Pinpoint the cell where the given text exists, returning its [X, Y] midpoint coordinate. 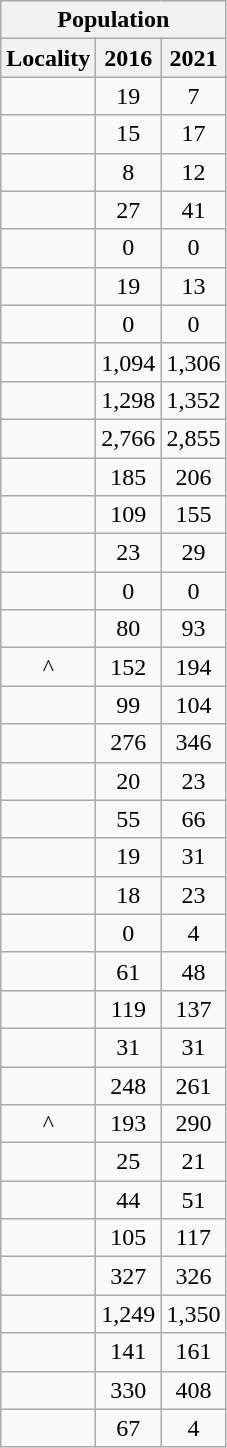
155 [194, 515]
2,766 [128, 438]
29 [194, 553]
13 [194, 286]
1,352 [194, 400]
8 [128, 172]
1,298 [128, 400]
Population [114, 20]
152 [128, 667]
109 [128, 515]
2,855 [194, 438]
93 [194, 629]
261 [194, 1085]
20 [128, 781]
7 [194, 96]
15 [128, 134]
1,350 [194, 1314]
194 [194, 667]
51 [194, 1200]
2016 [128, 58]
18 [128, 895]
48 [194, 971]
276 [128, 743]
61 [128, 971]
80 [128, 629]
105 [128, 1238]
67 [128, 1428]
41 [194, 210]
326 [194, 1276]
Locality [48, 58]
66 [194, 819]
104 [194, 705]
1,094 [128, 362]
55 [128, 819]
12 [194, 172]
137 [194, 1009]
330 [128, 1390]
25 [128, 1162]
193 [128, 1124]
99 [128, 705]
27 [128, 210]
21 [194, 1162]
2021 [194, 58]
248 [128, 1085]
141 [128, 1352]
346 [194, 743]
119 [128, 1009]
17 [194, 134]
117 [194, 1238]
408 [194, 1390]
161 [194, 1352]
206 [194, 477]
1,306 [194, 362]
290 [194, 1124]
1,249 [128, 1314]
185 [128, 477]
44 [128, 1200]
327 [128, 1276]
